Provide the (X, Y) coordinate of the cell's center where the given text is located.  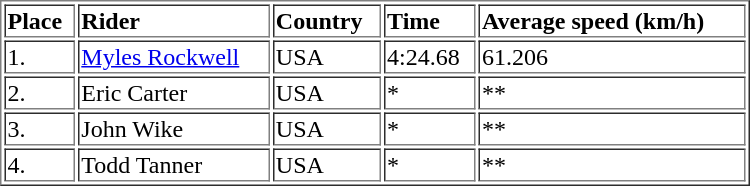
Place (40, 20)
1. (40, 56)
Average speed (km/h) (612, 20)
2. (40, 92)
3. (40, 128)
Rider (174, 20)
Myles Rockwell (174, 56)
Country (327, 20)
John Wike (174, 128)
4:24.68 (430, 56)
61.206 (612, 56)
Time (430, 20)
Todd Tanner (174, 164)
Eric Carter (174, 92)
4. (40, 164)
